For the text-containing cell, return its midpoint in (x, y) coordinate format. 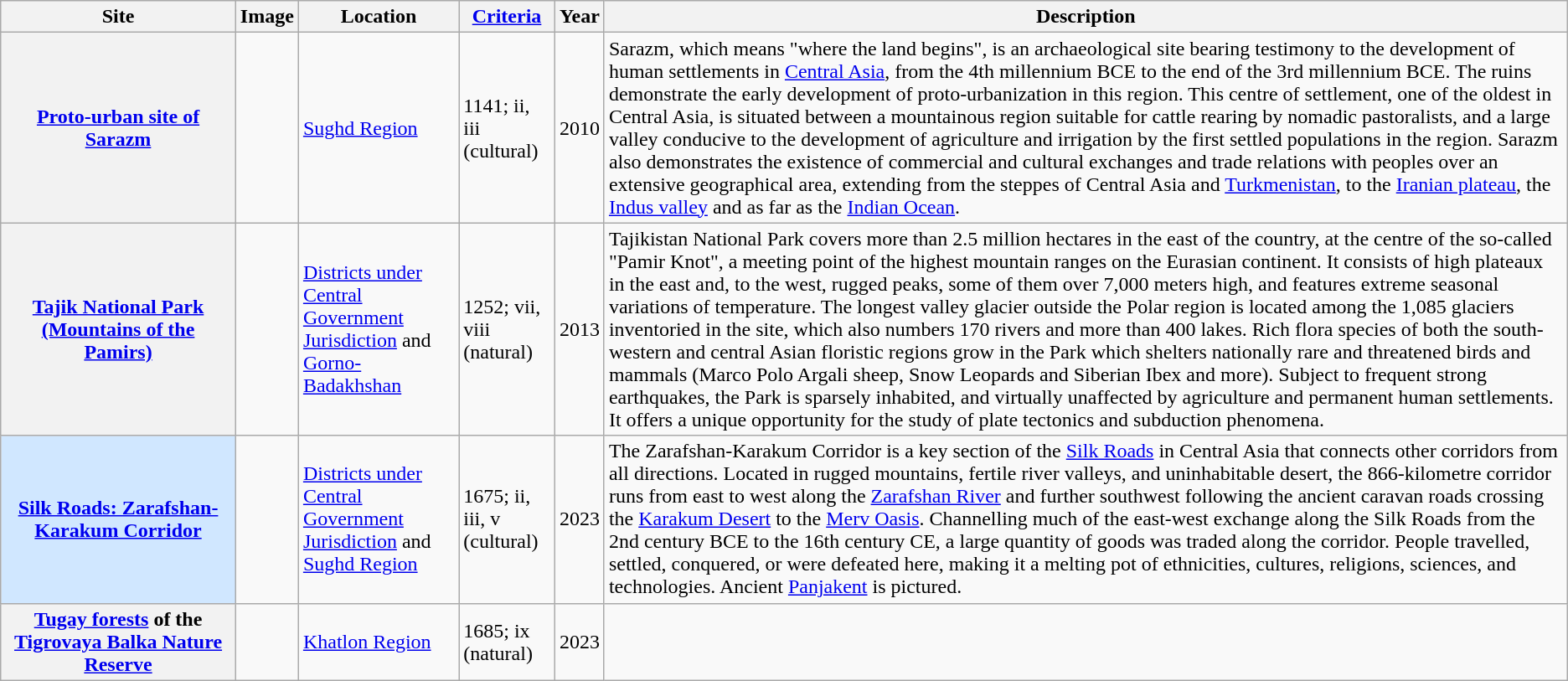
Districts under Central Government Jurisdiction and Sughd Region (379, 519)
1141; ii, iii (cultural) (508, 127)
2010 (580, 127)
Proto-urban site of Sarazm (119, 127)
Tugay forests of the Tigrovaya Balka Nature Reserve (119, 642)
Image (266, 17)
2013 (580, 329)
1252; vii, viii (natural) (508, 329)
Silk Roads: Zarafshan-Karakum Corridor (119, 519)
Location (379, 17)
Year (580, 17)
Districts under Central Government Jurisdiction and Gorno-Badakhshan (379, 329)
1685; ix (natural) (508, 642)
Criteria (508, 17)
Description (1086, 17)
Khatlon Region (379, 642)
Sughd Region (379, 127)
Tajik National Park (Mountains of the Pamirs) (119, 329)
Site (119, 17)
1675; ii, iii, v (cultural) (508, 519)
